Provide the [x, y] coordinate of the cell's center where the given text is located.  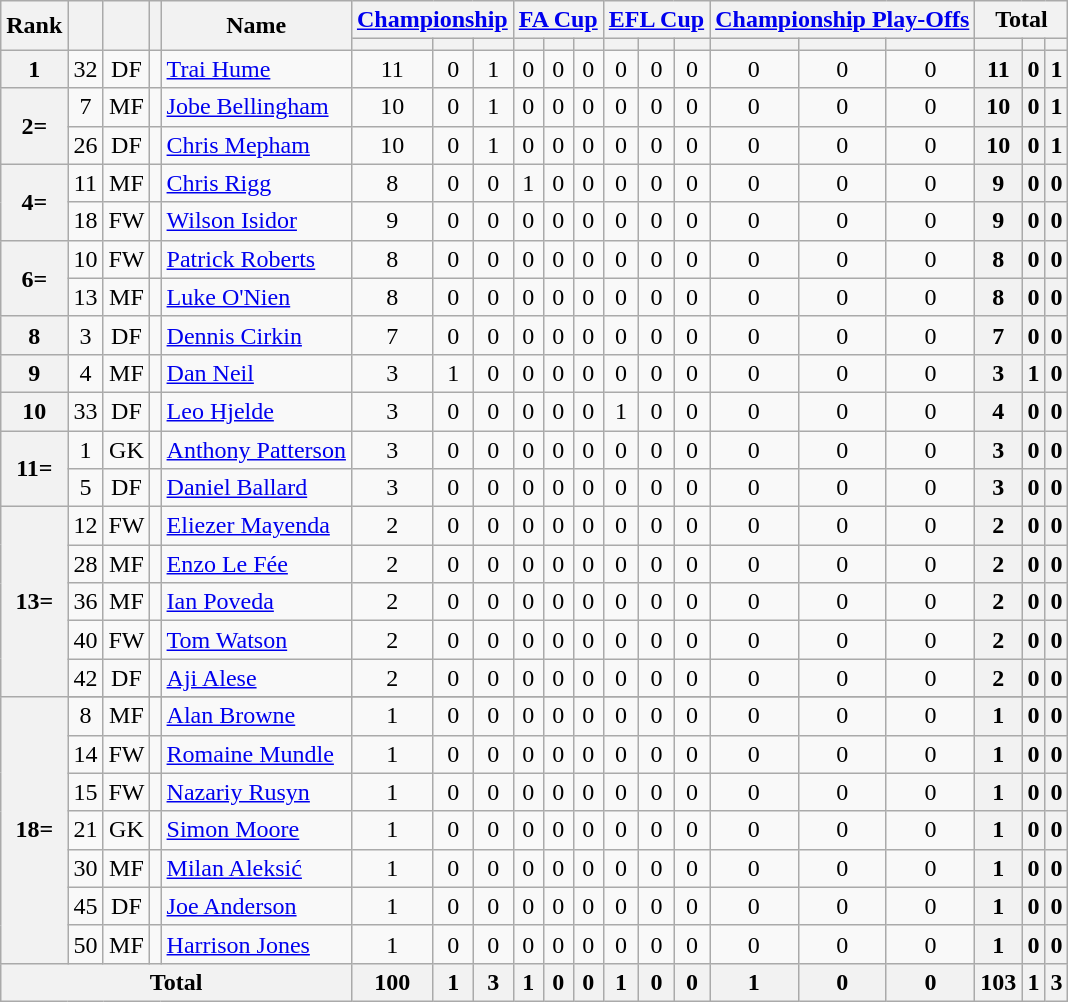
28 [86, 564]
Chris Rigg [256, 183]
11= [34, 468]
15 [86, 792]
6= [34, 278]
Milan Aleksić [256, 868]
Name [256, 26]
Alan Browne [256, 716]
Wilson Isidor [256, 221]
Enzo Le Fée [256, 564]
36 [86, 602]
32 [86, 69]
Championship [432, 20]
Rank [34, 26]
5 [86, 488]
Patrick Roberts [256, 259]
Nazariy Rusyn [256, 792]
4= [34, 202]
12 [86, 526]
Jobe Bellingham [256, 107]
Daniel Ballard [256, 488]
21 [86, 830]
14 [86, 754]
Aji Alese [256, 678]
18 [86, 221]
Simon Moore [256, 830]
Anthony Patterson [256, 449]
Leo Hjelde [256, 411]
Eliezer Mayenda [256, 526]
Luke O'Nien [256, 297]
Harrison Jones [256, 944]
42 [86, 678]
45 [86, 906]
Trai Hume [256, 69]
2= [34, 126]
50 [86, 944]
100 [392, 982]
13= [34, 602]
40 [86, 640]
Chris Mepham [256, 145]
EFL Cup [656, 20]
13 [86, 297]
Tom Watson [256, 640]
FA Cup [558, 20]
33 [86, 411]
103 [998, 982]
Dan Neil [256, 373]
Romaine Mundle [256, 754]
30 [86, 868]
Joe Anderson [256, 906]
Ian Poveda [256, 602]
18= [34, 830]
26 [86, 145]
Championship Play-Offs [842, 20]
Dennis Cirkin [256, 335]
